Provide the (X, Y) coordinate of the cell's center where the given text is located.  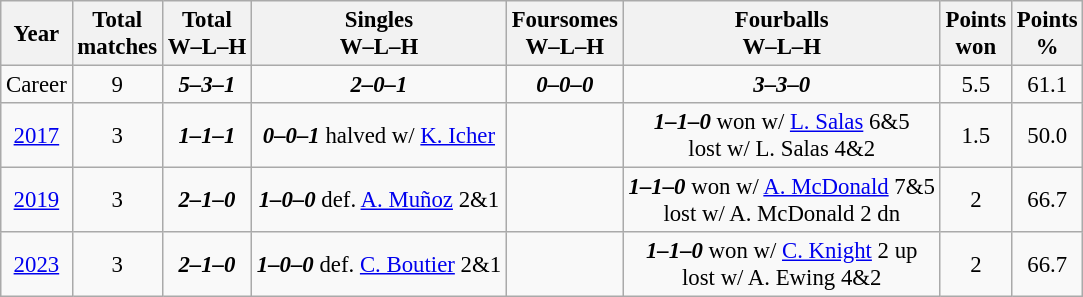
Points% (1048, 34)
2017 (36, 136)
2–0–1 (378, 85)
SinglesW–L–H (378, 34)
61.1 (1048, 85)
2023 (36, 264)
5–3–1 (206, 85)
1–1–0 won w/ A. McDonald 7&5lost w/ A. McDonald 2 dn (782, 200)
Year (36, 34)
1–0–0 def. C. Boutier 2&1 (378, 264)
1.5 (976, 136)
2019 (36, 200)
TotalW–L–H (206, 34)
9 (117, 85)
1–1–0 won w/ C. Knight 2 uplost w/ A. Ewing 4&2 (782, 264)
0–0–1 halved w/ K. Icher (378, 136)
5.5 (976, 85)
FourballsW–L–H (782, 34)
Pointswon (976, 34)
0–0–0 (564, 85)
1–1–1 (206, 136)
FoursomesW–L–H (564, 34)
Totalmatches (117, 34)
1–0–0 def. A. Muñoz 2&1 (378, 200)
1–1–0 won w/ L. Salas 6&5lost w/ L. Salas 4&2 (782, 136)
3–3–0 (782, 85)
50.0 (1048, 136)
Career (36, 85)
